Find where the given text appears and provide that cell's center as (X, Y) coordinate. 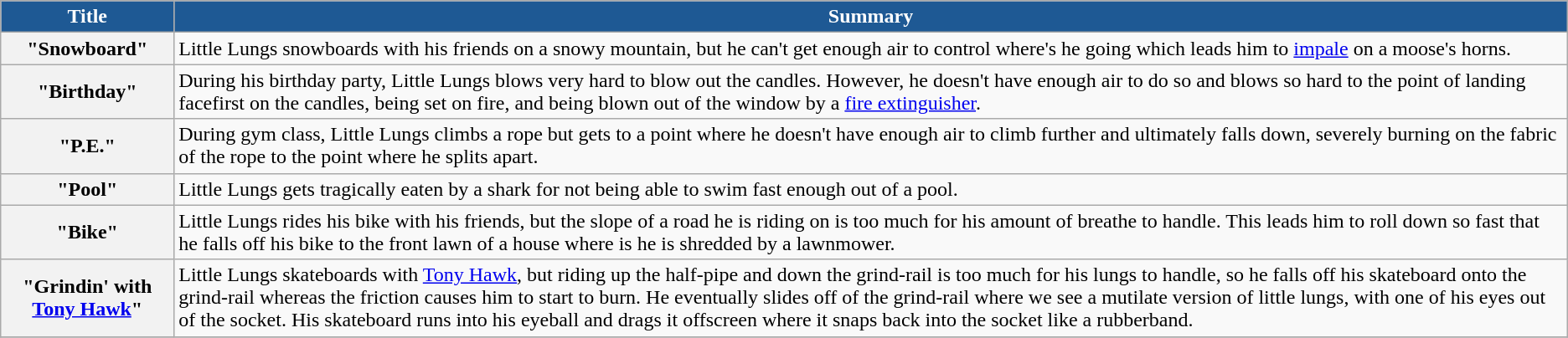
"Pool" (87, 189)
"Snowboard" (87, 49)
Summary (871, 17)
Little Lungs gets tragically eaten by a shark for not being able to swim fast enough out of a pool. (871, 189)
"Birthday" (87, 92)
"Bike" (87, 233)
"Grindin' with Tony Hawk" (87, 298)
"P.E." (87, 146)
Title (87, 17)
